Output the [x, y] coordinate of the center of the cell containing the given text.  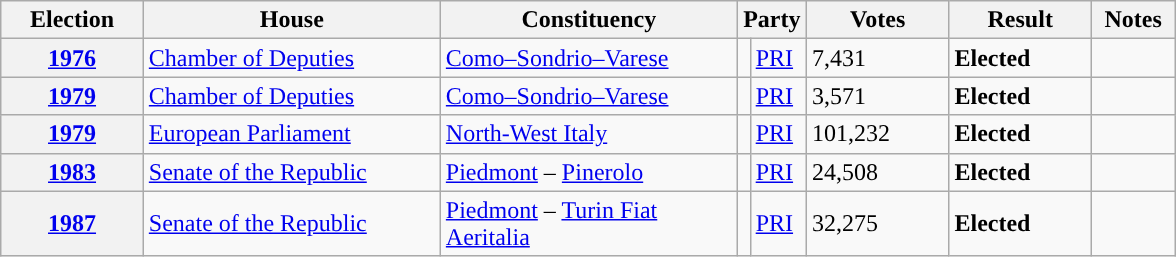
European Parliament [292, 134]
Party [772, 20]
North-West Italy [588, 134]
32,275 [878, 224]
Piedmont – Pinerolo [588, 172]
Election [72, 20]
24,508 [878, 172]
Result [1020, 20]
Piedmont – Turin Fiat Aeritalia [588, 224]
Constituency [588, 20]
3,571 [878, 96]
Votes [878, 20]
1987 [72, 224]
1983 [72, 172]
House [292, 20]
Notes [1132, 20]
1976 [72, 58]
101,232 [878, 134]
7,431 [878, 58]
